Return the [X, Y] coordinate for the center point of the cell that contains the specified text.  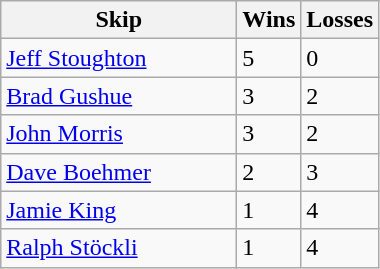
Dave Boehmer [119, 172]
Wins [269, 20]
Ralph Stöckli [119, 248]
John Morris [119, 134]
Losses [340, 20]
Jamie King [119, 210]
Jeff Stoughton [119, 58]
Skip [119, 20]
Brad Gushue [119, 96]
0 [340, 58]
5 [269, 58]
